Capture the cell that displays the provided text and extract its [X, Y] central coordinate. 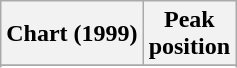
Peakposition [189, 34]
Chart (1999) [72, 34]
